Output the (x, y) coordinate of the center of the cell containing the given text.  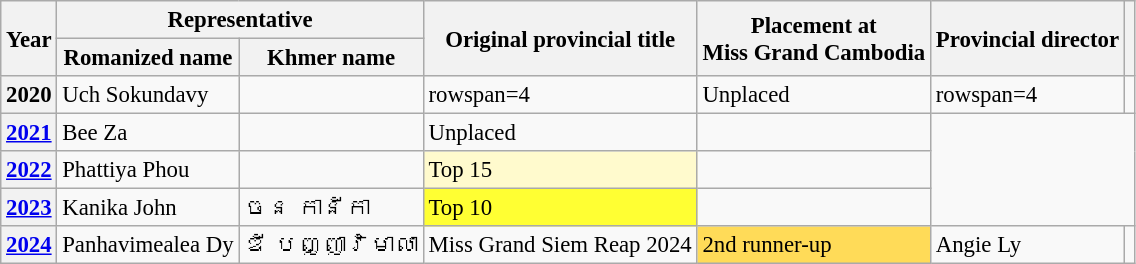
Uch Sokundavy (148, 95)
Bee Za (148, 133)
Panhavimealea Dy (148, 245)
Top 10 (560, 208)
2022 (29, 170)
Khmer name (331, 58)
Kanika John (148, 208)
2021 (29, 133)
Angie Ly (1027, 245)
Romanized name (148, 58)
Phattiya Phou (148, 170)
2020 (29, 95)
Representative (240, 20)
2024 (29, 245)
2nd runner-up (814, 245)
Miss Grand Siem Reap 2024 (560, 245)
2023 (29, 208)
ចន កានីកា (331, 208)
Provincial director (1027, 38)
Top 15 (560, 170)
Placement atMiss Grand Cambodia (814, 38)
Year (29, 38)
ឌី បញ្ញាវិមាលា (331, 245)
Original provincial title (560, 38)
